Capture the cell that displays the provided text and extract its (X, Y) central coordinate. 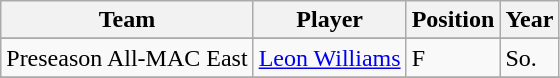
Preseason All-MAC East (127, 58)
Position (453, 20)
So. (530, 58)
F (453, 58)
Year (530, 20)
Player (330, 20)
Team (127, 20)
Leon Williams (330, 58)
